Pinpoint the cell where the given text exists, returning its [x, y] midpoint coordinate. 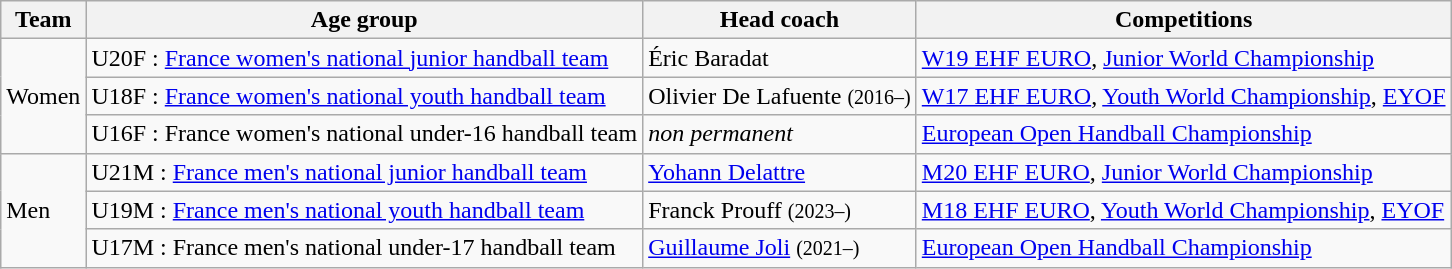
Guillaume Joli (2021–) [780, 248]
W19 EHF EURO, Junior World Championship [1184, 58]
M18 EHF EURO, Youth World Championship, EYOF [1184, 210]
Franck Prouff (2023–) [780, 210]
Éric Baradat [780, 58]
Head coach [780, 20]
Olivier De Lafuente (2016–) [780, 96]
U16F : France women's national under-16 handball team [364, 134]
U21M : France men's national junior handball team [364, 172]
Age group [364, 20]
M20 EHF EURO, Junior World Championship [1184, 172]
U19M : France men's national youth handball team [364, 210]
Yohann Delattre [780, 172]
U17M : France men's national under-17 handball team [364, 248]
U18F : France women's national youth handball team [364, 96]
Women [44, 96]
Team [44, 20]
U20F : France women's national junior handball team [364, 58]
Competitions [1184, 20]
Men [44, 210]
W17 EHF EURO, Youth World Championship, EYOF [1184, 96]
non permanent [780, 134]
